Pinpoint the cell where the given text exists, returning its [x, y] midpoint coordinate. 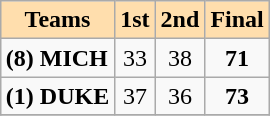
Teams [57, 20]
38 [180, 58]
73 [237, 96]
71 [237, 58]
1st [135, 20]
(8) MICH [57, 58]
(1) DUKE [57, 96]
Final [237, 20]
36 [180, 96]
33 [135, 58]
37 [135, 96]
2nd [180, 20]
